Extract the (x, y) coordinate from the center of the cell holding the provided text.  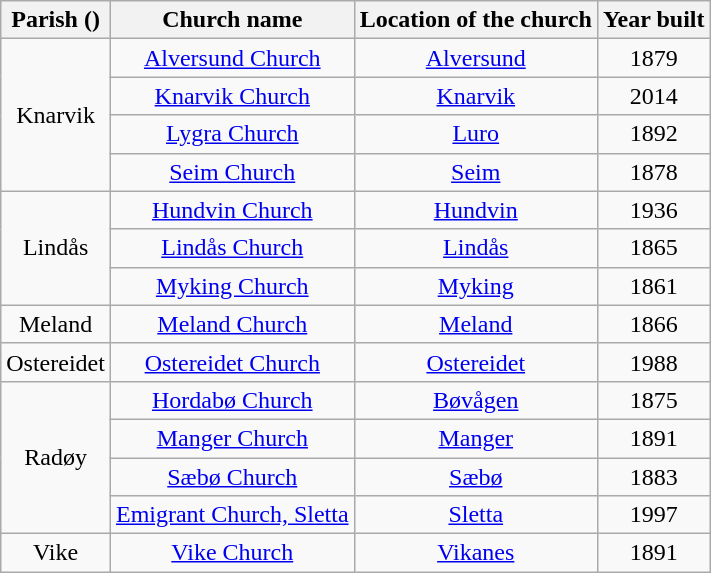
1878 (654, 172)
1861 (654, 286)
Meland Church (232, 324)
Vike Church (232, 553)
Vike (56, 553)
Myking Church (232, 286)
1883 (654, 477)
Lindås Church (232, 248)
1879 (654, 58)
Hundvin (476, 210)
Myking (476, 286)
Sæbø (476, 477)
Church name (232, 20)
Luro (476, 134)
1997 (654, 515)
1875 (654, 400)
Manger (476, 438)
Emigrant Church, Sletta (232, 515)
Manger Church (232, 438)
Alversund (476, 58)
1865 (654, 248)
Hundvin Church (232, 210)
Seim Church (232, 172)
Vikanes (476, 553)
Radøy (56, 457)
Parish () (56, 20)
1936 (654, 210)
Year built (654, 20)
Sletta (476, 515)
Location of the church (476, 20)
Hordabø Church (232, 400)
1866 (654, 324)
Lygra Church (232, 134)
Seim (476, 172)
Alversund Church (232, 58)
Knarvik Church (232, 96)
1988 (654, 362)
2014 (654, 96)
Bøvågen (476, 400)
Sæbø Church (232, 477)
Ostereidet Church (232, 362)
1892 (654, 134)
